For the text-containing cell, return its midpoint in (X, Y) coordinate format. 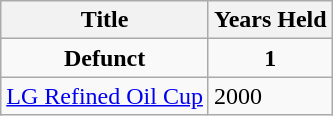
Defunct (105, 58)
Title (105, 20)
2000 (270, 96)
LG Refined Oil Cup (105, 96)
Years Held (270, 20)
1 (270, 58)
